Capture the cell that displays the provided text and extract its (x, y) central coordinate. 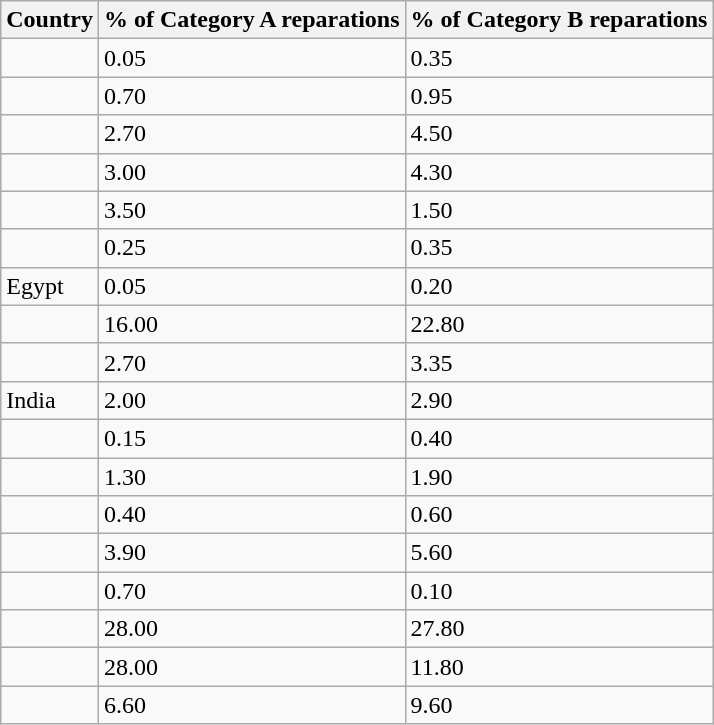
1.50 (559, 210)
% of Category B reparations (559, 20)
Egypt (50, 286)
Country (50, 20)
2.00 (252, 400)
1.90 (559, 477)
5.60 (559, 553)
1.30 (252, 477)
0.10 (559, 591)
3.90 (252, 553)
16.00 (252, 324)
6.60 (252, 705)
0.60 (559, 515)
India (50, 400)
3.35 (559, 362)
22.80 (559, 324)
2.90 (559, 400)
0.15 (252, 438)
3.50 (252, 210)
11.80 (559, 667)
3.00 (252, 172)
0.95 (559, 96)
4.30 (559, 172)
0.25 (252, 248)
4.50 (559, 134)
% of Category A reparations (252, 20)
27.80 (559, 629)
0.20 (559, 286)
9.60 (559, 705)
